Scan for the cell matching the given text and deliver its [X, Y] coordinate at center. 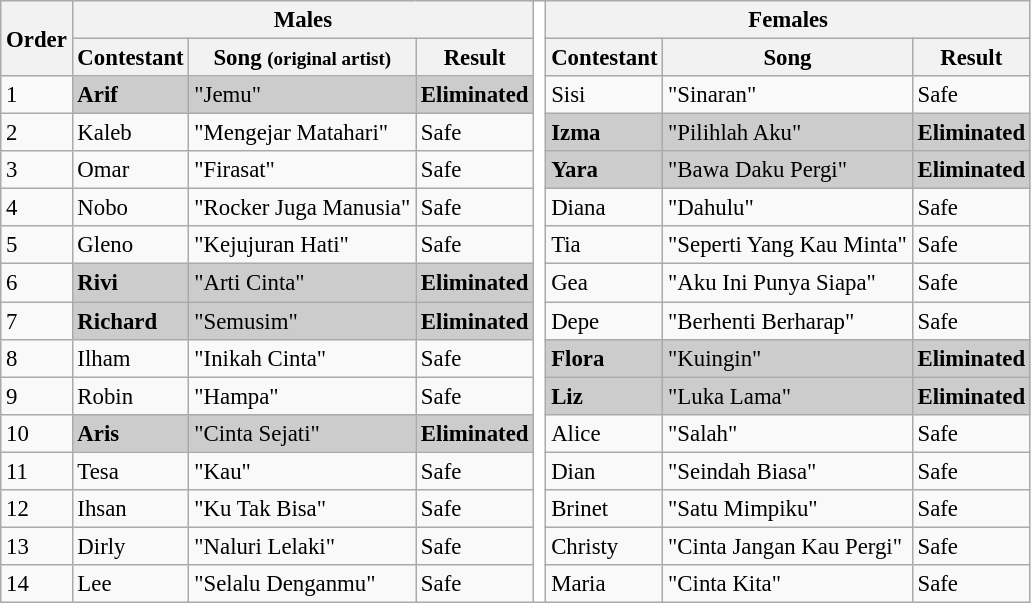
"Firasat" [302, 170]
"Cinta Jangan Kau Pergi" [788, 546]
14 [36, 584]
"Inikah Cinta" [302, 358]
6 [36, 283]
Aris [130, 433]
Females [788, 20]
Tesa [130, 471]
"Arti Cinta" [302, 283]
"Dahulu" [788, 208]
"Jemu" [302, 95]
Izma [604, 133]
"Bawa Daku Pergi" [788, 170]
Sisi [604, 95]
"Kau" [302, 471]
Rivi [130, 283]
"Seindah Biasa" [788, 471]
Robin [130, 396]
"Mengejar Matahari" [302, 133]
5 [36, 245]
"Pilihlah Aku" [788, 133]
Flora [604, 358]
Kaleb [130, 133]
"Sinaran" [788, 95]
Nobo [130, 208]
2 [36, 133]
Depe [604, 321]
Brinet [604, 509]
"Aku Ini Punya Siapa" [788, 283]
Yara [604, 170]
"Cinta Sejati" [302, 433]
"Selalu Denganmu" [302, 584]
4 [36, 208]
Dian [604, 471]
"Kuingin" [788, 358]
"Ku Tak Bisa" [302, 509]
3 [36, 170]
Males [303, 20]
Liz [604, 396]
Gea [604, 283]
Song (original artist) [302, 58]
10 [36, 433]
7 [36, 321]
Order [36, 38]
"Salah" [788, 433]
Arif [130, 95]
11 [36, 471]
Lee [130, 584]
"Rocker Juga Manusia" [302, 208]
"Hampa" [302, 396]
"Seperti Yang Kau Minta" [788, 245]
Tia [604, 245]
"Berhenti Berharap" [788, 321]
Christy [604, 546]
"Semusim" [302, 321]
12 [36, 509]
Song [788, 58]
"Kejujuran Hati" [302, 245]
"Cinta Kita" [788, 584]
Dirly [130, 546]
1 [36, 95]
"Naluri Lelaki" [302, 546]
Richard [130, 321]
Ihsan [130, 509]
"Satu Mimpiku" [788, 509]
"Luka Lama" [788, 396]
Omar [130, 170]
8 [36, 358]
13 [36, 546]
9 [36, 396]
Gleno [130, 245]
Maria [604, 584]
Ilham [130, 358]
Alice [604, 433]
Diana [604, 208]
